Find where the given text appears and provide that cell's center as (X, Y) coordinate. 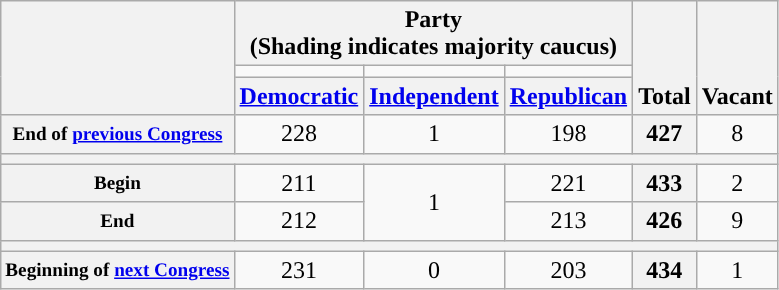
211 (299, 183)
198 (568, 134)
426 (665, 221)
9 (737, 221)
End of previous Congress (118, 134)
221 (568, 183)
213 (568, 221)
0 (434, 270)
Total (665, 58)
Independent (434, 96)
8 (737, 134)
433 (665, 183)
Party (Shading indicates majority caucus) (434, 34)
228 (299, 134)
Beginning of next Congress (118, 270)
Vacant (737, 58)
End (118, 221)
2 (737, 183)
212 (299, 221)
Begin (118, 183)
231 (299, 270)
203 (568, 270)
427 (665, 134)
434 (665, 270)
Democratic (299, 96)
Republican (568, 96)
